Return [X, Y] of the center of cell containing provided text 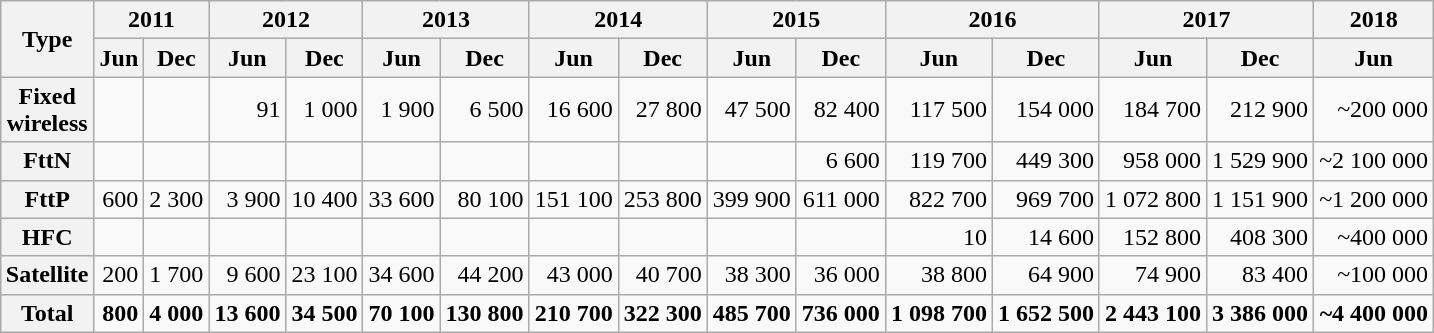
~100 000 [1374, 275]
3 900 [248, 199]
~2 100 000 [1374, 161]
Satellite [47, 275]
47 500 [752, 110]
23 100 [324, 275]
91 [248, 110]
38 800 [938, 275]
736 000 [840, 313]
253 800 [662, 199]
82 400 [840, 110]
44 200 [484, 275]
1 098 700 [938, 313]
449 300 [1046, 161]
969 700 [1046, 199]
4 000 [176, 313]
70 100 [402, 313]
34 600 [402, 275]
1 652 500 [1046, 313]
33 600 [402, 199]
200 [119, 275]
611 000 [840, 199]
212 900 [1260, 110]
43 000 [574, 275]
822 700 [938, 199]
152 800 [1152, 237]
40 700 [662, 275]
~400 000 [1374, 237]
83 400 [1260, 275]
38 300 [752, 275]
184 700 [1152, 110]
322 300 [662, 313]
1 900 [402, 110]
27 800 [662, 110]
74 900 [1152, 275]
117 500 [938, 110]
210 700 [574, 313]
FttP [47, 199]
Fixedwireless [47, 110]
10 [938, 237]
2011 [152, 20]
80 100 [484, 199]
2 443 100 [1152, 313]
FttN [47, 161]
119 700 [938, 161]
~1 200 000 [1374, 199]
800 [119, 313]
2012 [286, 20]
2016 [992, 20]
130 800 [484, 313]
1 151 900 [1260, 199]
Total [47, 313]
1 529 900 [1260, 161]
2017 [1206, 20]
34 500 [324, 313]
2015 [796, 20]
~4 400 000 [1374, 313]
1 000 [324, 110]
16 600 [574, 110]
2 300 [176, 199]
958 000 [1152, 161]
399 900 [752, 199]
Type [47, 39]
154 000 [1046, 110]
HFC [47, 237]
36 000 [840, 275]
151 100 [574, 199]
2013 [446, 20]
1 700 [176, 275]
2018 [1374, 20]
6 500 [484, 110]
485 700 [752, 313]
9 600 [248, 275]
14 600 [1046, 237]
408 300 [1260, 237]
10 400 [324, 199]
1 072 800 [1152, 199]
600 [119, 199]
3 386 000 [1260, 313]
64 900 [1046, 275]
6 600 [840, 161]
~200 000 [1374, 110]
13 600 [248, 313]
2014 [618, 20]
